Search for the cell housing the specified text and yield its [x, y] center coordinate. 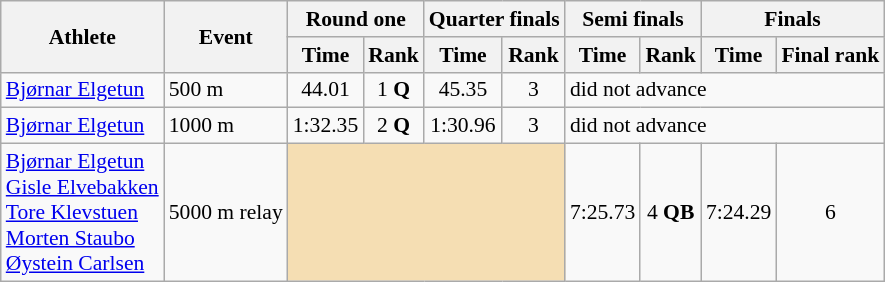
Quarter finals [494, 19]
6 [830, 213]
1000 m [226, 126]
1:30.96 [463, 126]
1:32.35 [326, 126]
Final rank [830, 55]
500 m [226, 90]
5000 m relay [226, 213]
45.35 [463, 90]
Finals [792, 19]
2 Q [394, 126]
Athlete [82, 36]
4 QB [670, 213]
7:25.73 [602, 213]
Semi finals [633, 19]
7:24.29 [738, 213]
Bjørnar ElgetunGisle ElvebakkenTore KlevstuenMorten StauboØystein Carlsen [82, 213]
1 Q [394, 90]
Event [226, 36]
44.01 [326, 90]
Round one [356, 19]
